Return (x, y) of the center of cell containing provided text 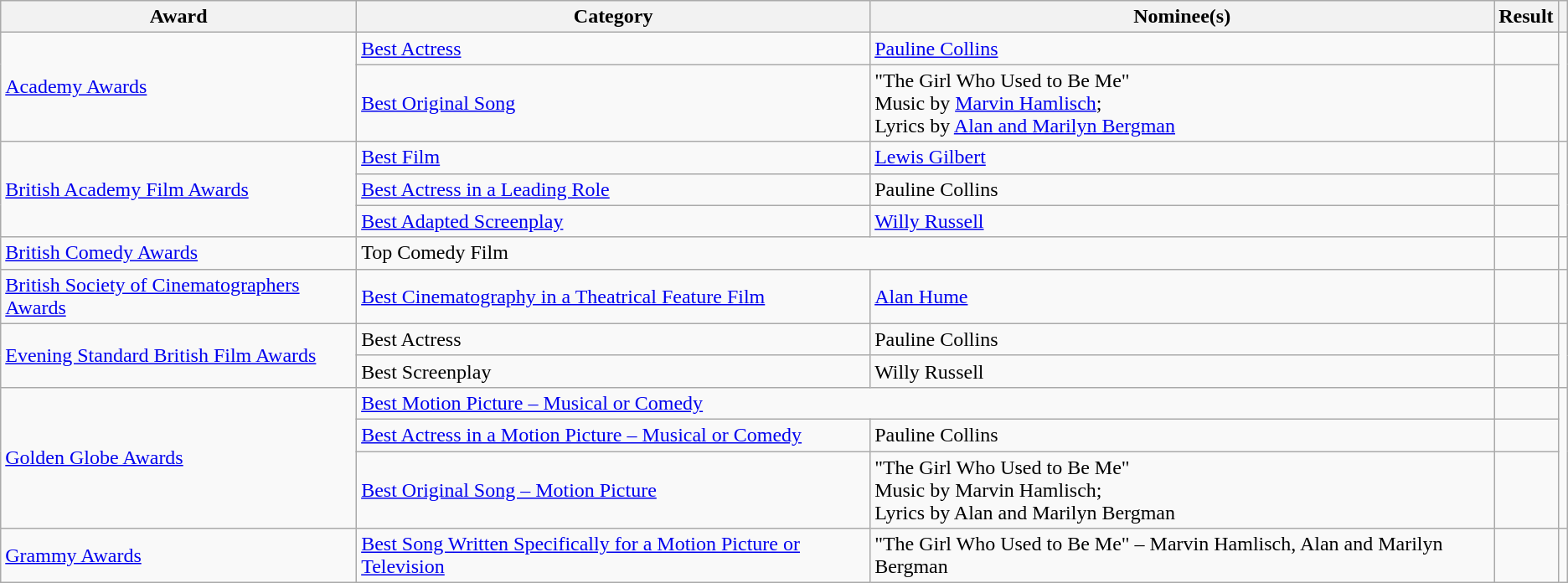
Best Original Song – Motion Picture (613, 489)
Best Song Written Specifically for a Motion Picture or Television (613, 556)
Top Comedy Film (926, 253)
Nominee(s) (1183, 17)
Result (1526, 17)
Best Screenplay (613, 371)
Best Adapted Screenplay (613, 221)
Grammy Awards (179, 556)
Best Actress in a Leading Role (613, 189)
Golden Globe Awards (179, 457)
Category (613, 17)
Evening Standard British Film Awards (179, 355)
Best Original Song (613, 103)
Lewis Gilbert (1183, 157)
"The Girl Who Used to Be Me" – Marvin Hamlisch, Alan and Marilyn Bergman (1183, 556)
Alan Hume (1183, 297)
British Society of Cinematographers Awards (179, 297)
Academy Awards (179, 87)
Best Actress in a Motion Picture – Musical or Comedy (613, 435)
Best Motion Picture – Musical or Comedy (926, 403)
British Academy Film Awards (179, 189)
Award (179, 17)
British Comedy Awards (179, 253)
Best Film (613, 157)
Best Cinematography in a Theatrical Feature Film (613, 297)
